Output the (x, y) coordinate of the center of the cell containing the given text.  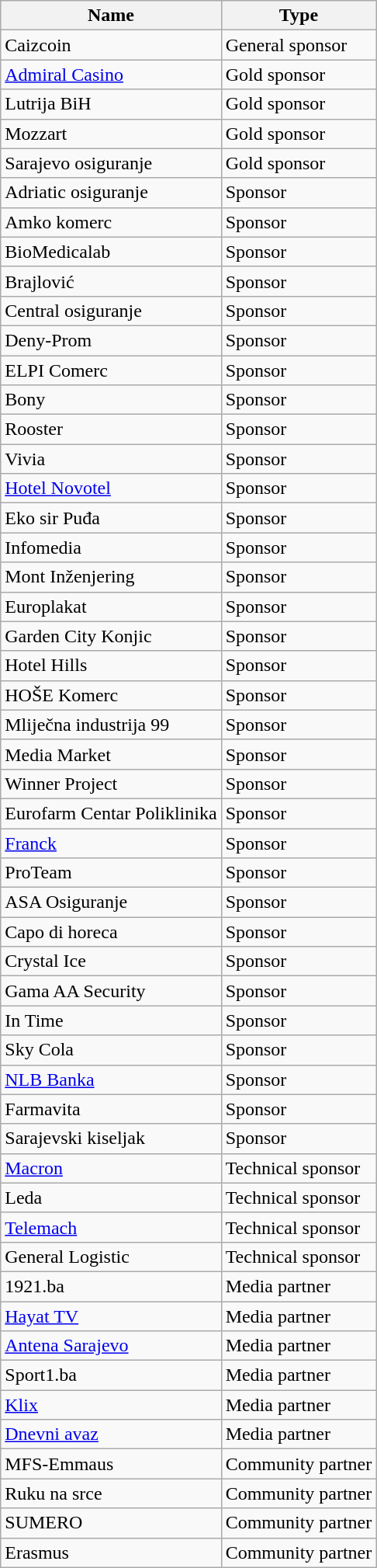
Deny-Prom (111, 340)
Type (299, 16)
Macron (111, 1168)
Erasmus (111, 1552)
MFS-Emmaus (111, 1464)
Farmavita (111, 1109)
Franck (111, 843)
In Time (111, 1020)
Klix (111, 1405)
Crystal Ice (111, 961)
Adriatic osiguranje (111, 193)
Garden City Konjic (111, 636)
Ruku na srce (111, 1493)
Dnevni avaz (111, 1434)
Leda (111, 1198)
Sarajevo osiguranje (111, 163)
General Logistic (111, 1257)
ProTeam (111, 873)
Sarajevski kiseljak (111, 1139)
General sponsor (299, 45)
SUMERO (111, 1523)
Brajlović (111, 281)
Mozzart (111, 134)
ASA Osiguranje (111, 902)
Rooster (111, 429)
Eko sir Puđa (111, 518)
Hotel Hills (111, 666)
Central osiguranje (111, 311)
Capo di horeca (111, 932)
Telemach (111, 1227)
Bony (111, 400)
Media Market (111, 754)
Admiral Casino (111, 75)
Infomedia (111, 548)
Amko komerc (111, 222)
NLB Banka (111, 1080)
Eurofarm Centar Poliklinika (111, 813)
Mont Inženjering (111, 577)
Name (111, 16)
ELPI Comerc (111, 370)
Caizcoin (111, 45)
BioMedicalab (111, 252)
Europlakat (111, 607)
Hayat TV (111, 1316)
Lutrija BiH (111, 104)
Vivia (111, 459)
1921.ba (111, 1286)
HOŠE Komerc (111, 695)
Gama AA Security (111, 991)
Hotel Novotel (111, 488)
Winner Project (111, 784)
Mliječna industrija 99 (111, 725)
Sky Cola (111, 1050)
Antena Sarajevo (111, 1346)
Sport1.ba (111, 1375)
